For the text-containing cell, return its midpoint in (x, y) coordinate format. 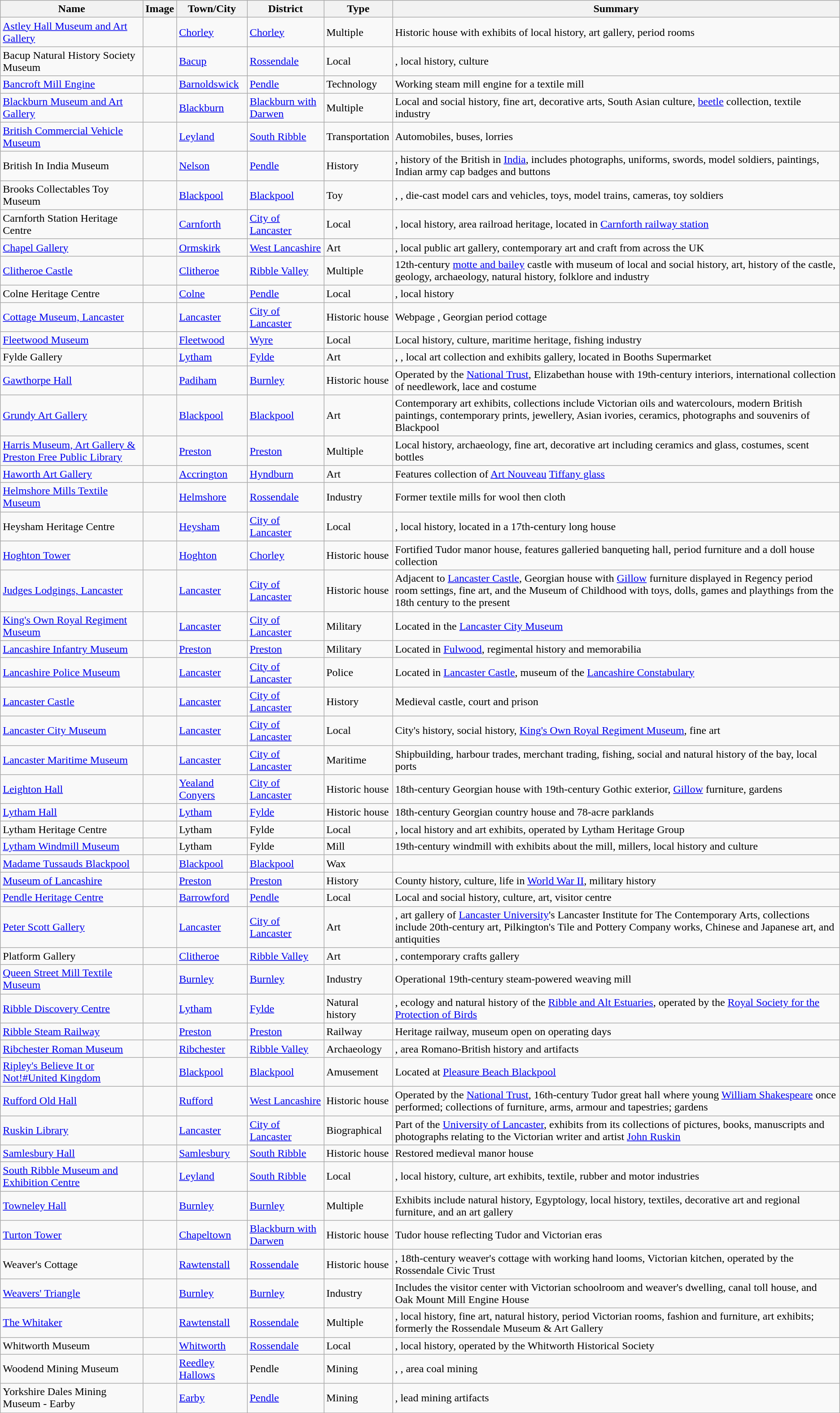
Wax (358, 864)
Railway (358, 1031)
Toy (358, 195)
County history, culture, life in World War II, military history (616, 881)
Lancaster Castle (72, 701)
Summary (616, 9)
Brooks Collectables Toy Museum (72, 195)
Carnforth (212, 224)
Pendle Heritage Centre (72, 898)
Weaver's Cottage (72, 1264)
Heritage railway, museum open on operating days (616, 1031)
Local and social history, fine art, decorative arts, South Asian culture, beetle collection, textile industry (616, 108)
Former textile mills for wool then cloth (616, 497)
Whitworth (212, 1346)
Towneley Hall (72, 1206)
Amusement (358, 1072)
Grundy Art Gallery (72, 416)
Ribchester Roman Museum (72, 1049)
Biographical (358, 1130)
Lytham Windmill Museum (72, 847)
18th-century Georgian house with 19th-century Gothic exterior, Gillow furniture, gardens (616, 789)
Chapeltown (212, 1235)
Woodend Mining Museum (72, 1369)
Blackburn Museum and Art Gallery (72, 108)
Lytham Heritage Centre (72, 829)
Lancashire Infantry Museum (72, 649)
Judges Lodgings, Lancaster (72, 591)
, 18th-century weaver's cottage with working hand looms, Victorian kitchen, operated by the Rossendale Civic Trust (616, 1264)
Shipbuilding, harbour trades, merchant trading, fishing, social and natural history of the bay, local ports (616, 759)
Name (72, 9)
Bacup Natural History Society Museum (72, 61)
Padiham (212, 381)
Webpage , Georgian period cottage (616, 317)
Bacup (212, 61)
Ripley's Believe It or Not!#United Kingdom (72, 1072)
Haworth Art Gallery (72, 474)
Located in Lancaster Castle, museum of the Lancashire Constabulary (616, 672)
, contemporary crafts gallery (616, 956)
Earby (212, 1398)
Helmshore (212, 497)
Technology (358, 84)
Type (358, 9)
Local history, culture, maritime heritage, fishing industry (616, 340)
Madame Tussauds Blackpool (72, 864)
Ribchester (212, 1049)
Mill (358, 847)
Heysham Heritage Centre (72, 526)
, , die-cast model cars and vehicles, toys, model trains, cameras, toy soldiers (616, 195)
Harris Museum, Art Gallery & Preston Free Public Library (72, 451)
Ormskirk (212, 247)
Reedley Hallows (212, 1369)
Ribble Steam Railway (72, 1031)
Platform Gallery (72, 956)
, local public art gallery, contemporary art and craft from across the UK (616, 247)
Astley Hall Museum and Art Gallery (72, 32)
Whitworth Museum (72, 1346)
19th-century windmill with exhibits about the mill, millers, local history and culture (616, 847)
The Whitaker (72, 1322)
Operated by the National Trust, Elizabethan house with 19th-century interiors, international collection of needlework, lace and costume (616, 381)
Lytham Hall (72, 812)
Lancaster Maritime Museum (72, 759)
District (285, 9)
Nelson (212, 166)
Historic house with exhibits of local history, art gallery, period rooms (616, 32)
Features collection of Art Nouveau Tiffany glass (616, 474)
Blackburn (212, 108)
Located at Pleasure Beach Blackpool (616, 1072)
Natural history (358, 1008)
, local history, area railroad heritage, located in Carnforth railway station (616, 224)
Town/City (212, 9)
, local history, culture (616, 61)
South Ribble Museum and Exhibition Centre (72, 1177)
Includes the visitor center with Victorian schoolroom and weaver's dwelling, canal toll house, and Oak Mount Mill Engine House (616, 1294)
Rufford (212, 1101)
18th-century Georgian country house and 78-acre parklands (616, 812)
Located in Fulwood, regimental history and memorabilia (616, 649)
Fylde Gallery (72, 357)
Heysham (212, 526)
Barrowford (212, 898)
Rufford Old Hall (72, 1101)
Fortified Tudor manor house, features galleried banqueting hall, period furniture and a doll house collection (616, 556)
City's history, social history, King's Own Royal Regiment Museum, fine art (616, 731)
Leighton Hall (72, 789)
Medieval castle, court and prison (616, 701)
Colne Heritage Centre (72, 294)
Bancroft Mill Engine (72, 84)
Turton Tower (72, 1235)
Transportation (358, 136)
, local history, operated by the Whitworth Historical Society (616, 1346)
, ecology and natural history of the Ribble and Alt Estuaries, operated by the Royal Society for the Protection of Birds (616, 1008)
, local history, located in a 17th-century long house (616, 526)
Hyndburn (285, 474)
British In India Museum (72, 166)
Image (160, 9)
Samlesbury Hall (72, 1154)
Samlesbury (212, 1154)
Carnforth Station Heritage Centre (72, 224)
Clitheroe Castle (72, 270)
Ribble Discovery Centre (72, 1008)
Weavers' Triangle (72, 1294)
Museum of Lancashire (72, 881)
, area Romano-British history and artifacts (616, 1049)
King's Own Royal Regiment Museum (72, 626)
, , local art collection and exhibits gallery, located in Booths Supermarket (616, 357)
Maritime (358, 759)
Queen Street Mill Textile Museum (72, 979)
Tudor house reflecting Tudor and Victorian eras (616, 1235)
Restored medieval manor house (616, 1154)
Chapel Gallery (72, 247)
Exhibits include natural history, Egyptology, local history, textiles, decorative art and regional furniture, and an art gallery (616, 1206)
Police (358, 672)
Working steam mill engine for a textile mill (616, 84)
Fleetwood (212, 340)
Yealand Conyers (212, 789)
Wyre (285, 340)
Located in the Lancaster City Museum (616, 626)
Hoghton (212, 556)
, local history, fine art, natural history, period Victorian rooms, fashion and furniture, art exhibits; formerly the Rossendale Museum & Art Gallery (616, 1322)
Accrington (212, 474)
Yorkshire Dales Mining Museum - Earby (72, 1398)
Automobiles, buses, lorries (616, 136)
Ruskin Library (72, 1130)
Peter Scott Gallery (72, 927)
Lancaster City Museum (72, 731)
, history of the British in India, includes photographs, uniforms, swords, model soldiers, paintings, Indian army cap badges and buttons (616, 166)
British Commercial Vehicle Museum (72, 136)
, local history (616, 294)
, local history and art exhibits, operated by Lytham Heritage Group (616, 829)
, lead mining artifacts (616, 1398)
Helmshore Mills Textile Museum (72, 497)
, local history, culture, art exhibits, textile, rubber and motor industries (616, 1177)
Local history, archaeology, fine art, decorative art including ceramics and glass, costumes, scent bottles (616, 451)
Lancashire Police Museum (72, 672)
Local and social history, culture, art, visitor centre (616, 898)
Barnoldswick (212, 84)
Archaeology (358, 1049)
Operational 19th-century steam-powered weaving mill (616, 979)
, , area coal mining (616, 1369)
Fleetwood Museum (72, 340)
Hoghton Tower (72, 556)
Cottage Museum, Lancaster (72, 317)
Colne (212, 294)
Gawthorpe Hall (72, 381)
